Pinpoint the cell where the given text exists, returning its [x, y] midpoint coordinate. 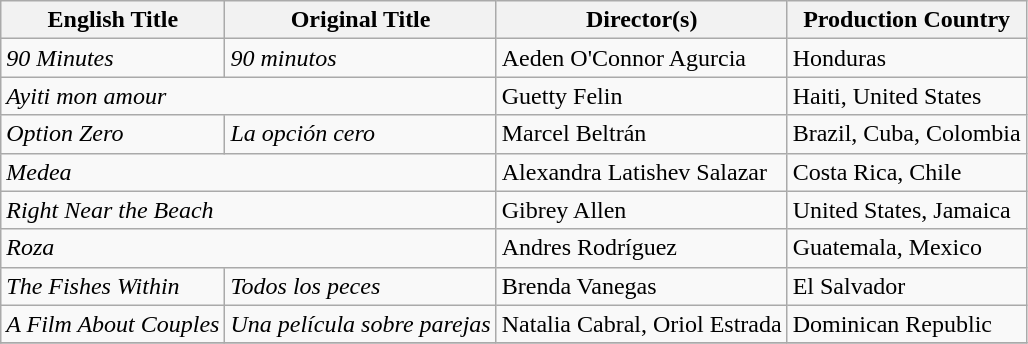
El Salvador [906, 286]
Marcel Beltrán [642, 134]
90 minutos [360, 58]
Aeden O'Connor Agurcia [642, 58]
Andres Rodríguez [642, 248]
Right Near the Beach [248, 210]
Gibrey Allen [642, 210]
Todos los peces [360, 286]
United States, Jamaica [906, 210]
Costa Rica, Chile [906, 172]
Director(s) [642, 20]
Option Zero [113, 134]
Medea [248, 172]
The Fishes Within [113, 286]
Honduras [906, 58]
English Title [113, 20]
Natalia Cabral, Oriol Estrada [642, 324]
Guatemala, Mexico [906, 248]
Guetty Felin [642, 96]
Brazil, Cuba, Colombia [906, 134]
Ayiti mon amour [248, 96]
Haiti, United States [906, 96]
Roza [248, 248]
Alexandra Latishev Salazar [642, 172]
Una película sobre parejas [360, 324]
Production Country [906, 20]
90 Minutes [113, 58]
Dominican Republic [906, 324]
La opción cero [360, 134]
Original Title [360, 20]
Brenda Vanegas [642, 286]
A Film About Couples [113, 324]
